Identify which cell holds the provided text, then report its (X, Y) central coordinate. 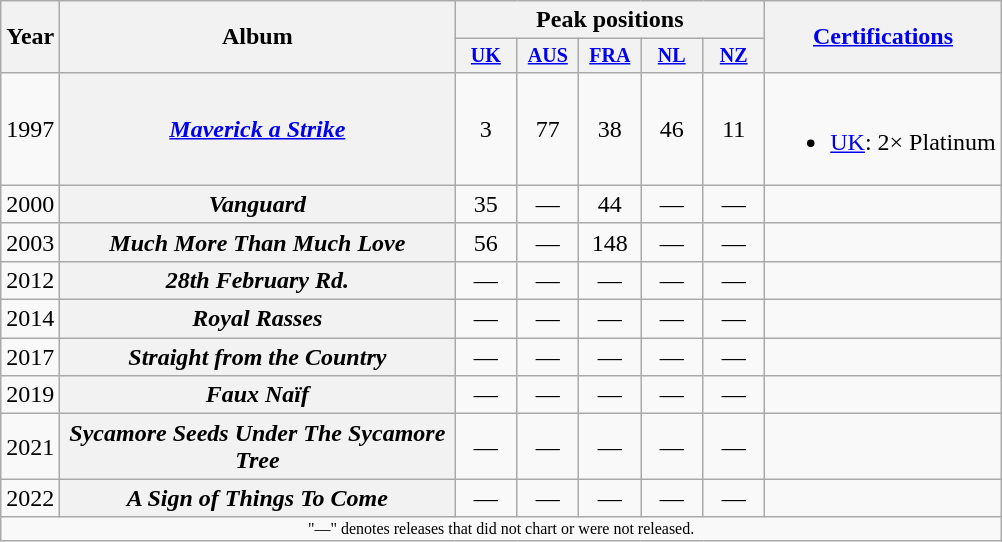
2021 (30, 446)
44 (610, 204)
2012 (30, 280)
Sycamore Seeds Under The Sycamore Tree (258, 446)
NZ (734, 56)
Straight from the Country (258, 357)
Peak positions (610, 20)
28th February Rd. (258, 280)
38 (610, 128)
11 (734, 128)
2014 (30, 319)
Album (258, 37)
Royal Rasses (258, 319)
Much More Than Much Love (258, 242)
3 (486, 128)
46 (672, 128)
2003 (30, 242)
56 (486, 242)
Faux Naïf (258, 395)
Vanguard (258, 204)
Certifications (884, 37)
77 (548, 128)
A Sign of Things To Come (258, 498)
2022 (30, 498)
FRA (610, 56)
UK (486, 56)
2000 (30, 204)
Maverick a Strike (258, 128)
2017 (30, 357)
"—" denotes releases that did not chart or were not released. (502, 529)
2019 (30, 395)
35 (486, 204)
AUS (548, 56)
Year (30, 37)
NL (672, 56)
148 (610, 242)
UK: 2× Platinum (884, 128)
1997 (30, 128)
